Provide the (X, Y) coordinate of the cell's center where the given text is located.  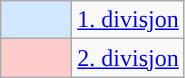
2. divisjon (128, 58)
1. divisjon (128, 20)
